Capture the cell that displays the provided text and extract its (x, y) central coordinate. 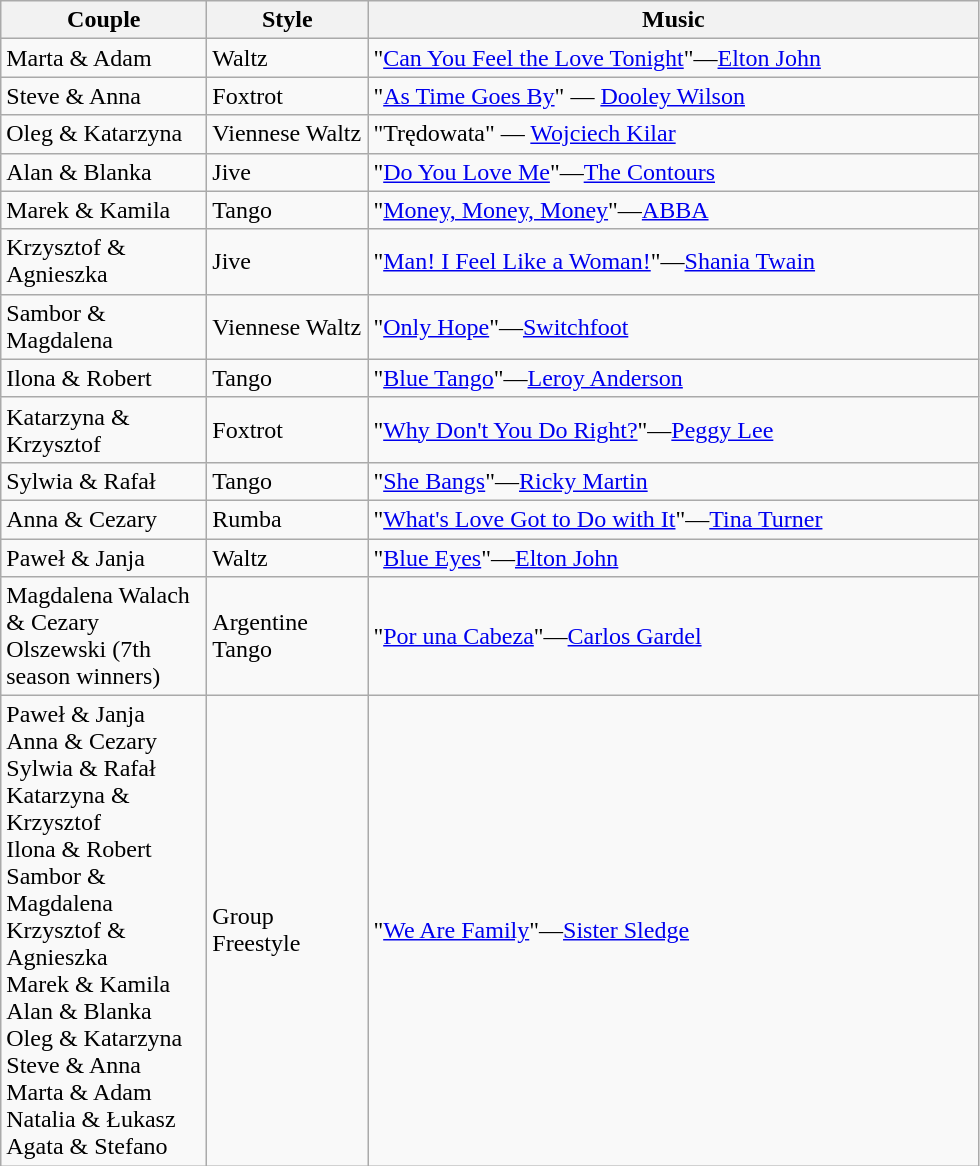
Marta & Adam (104, 58)
Sambor & Magdalena (104, 326)
Anna & Cezary (104, 519)
"What's Love Got to Do with It"—Tina Turner (674, 519)
Rumba (288, 519)
"Man! I Feel Like a Woman!"—Shania Twain (674, 262)
Sylwia & Rafał (104, 481)
"Blue Tango"—Leroy Anderson (674, 378)
Group Freestyle (288, 931)
Alan & Blanka (104, 172)
"Money, Money, Money"—ABBA (674, 210)
Argentine Tango (288, 636)
"As Time Goes By" — Dooley Wilson (674, 96)
"Trędowata" — Wojciech Kilar (674, 134)
Krzysztof & Agnieszka (104, 262)
"Do You Love Me"—The Contours (674, 172)
Style (288, 20)
Couple (104, 20)
Oleg & Katarzyna (104, 134)
"Only Hope"—Switchfoot (674, 326)
Magdalena Walach & Cezary Olszewski (7th season winners) (104, 636)
Ilona & Robert (104, 378)
Music (674, 20)
Steve & Anna (104, 96)
Katarzyna & Krzysztof (104, 430)
"She Bangs"—Ricky Martin (674, 481)
Marek & Kamila (104, 210)
"Why Don't You Do Right?"—Peggy Lee (674, 430)
"Blue Eyes"—Elton John (674, 557)
"We Are Family"—Sister Sledge (674, 931)
Paweł & Janja (104, 557)
"Can You Feel the Love Tonight"—Elton John (674, 58)
"Por una Cabeza"—Carlos Gardel (674, 636)
